For the text-containing cell, return its midpoint in (x, y) coordinate format. 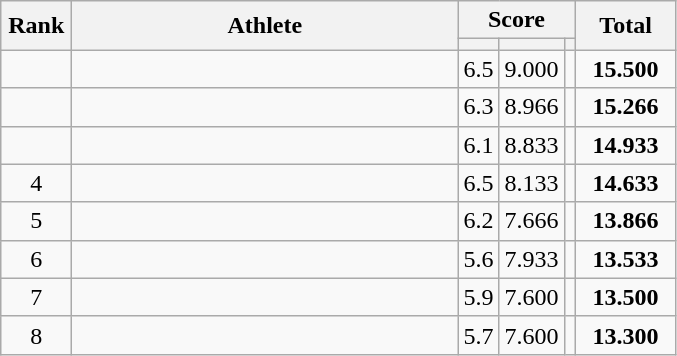
9.000 (532, 69)
5.7 (478, 335)
15.500 (626, 69)
5.9 (478, 297)
13.533 (626, 259)
13.500 (626, 297)
Total (626, 26)
15.266 (626, 107)
7.933 (532, 259)
8.133 (532, 183)
4 (36, 183)
6.2 (478, 221)
14.933 (626, 145)
6 (36, 259)
8 (36, 335)
13.866 (626, 221)
5.6 (478, 259)
Athlete (265, 26)
Rank (36, 26)
13.300 (626, 335)
7.666 (532, 221)
6.1 (478, 145)
8.966 (532, 107)
7 (36, 297)
14.633 (626, 183)
Score (516, 20)
6.3 (478, 107)
5 (36, 221)
8.833 (532, 145)
